Determine the [x, y] coordinate at the center of the cell enclosing the given text.  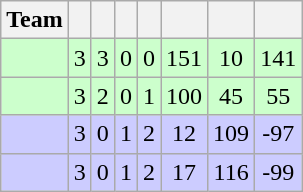
45 [232, 96]
141 [278, 58]
-99 [278, 172]
Team [35, 20]
55 [278, 96]
116 [232, 172]
17 [184, 172]
-97 [278, 134]
109 [232, 134]
151 [184, 58]
12 [184, 134]
100 [184, 96]
10 [232, 58]
